Extract the [x, y] coordinate from the center of the cell holding the provided text.  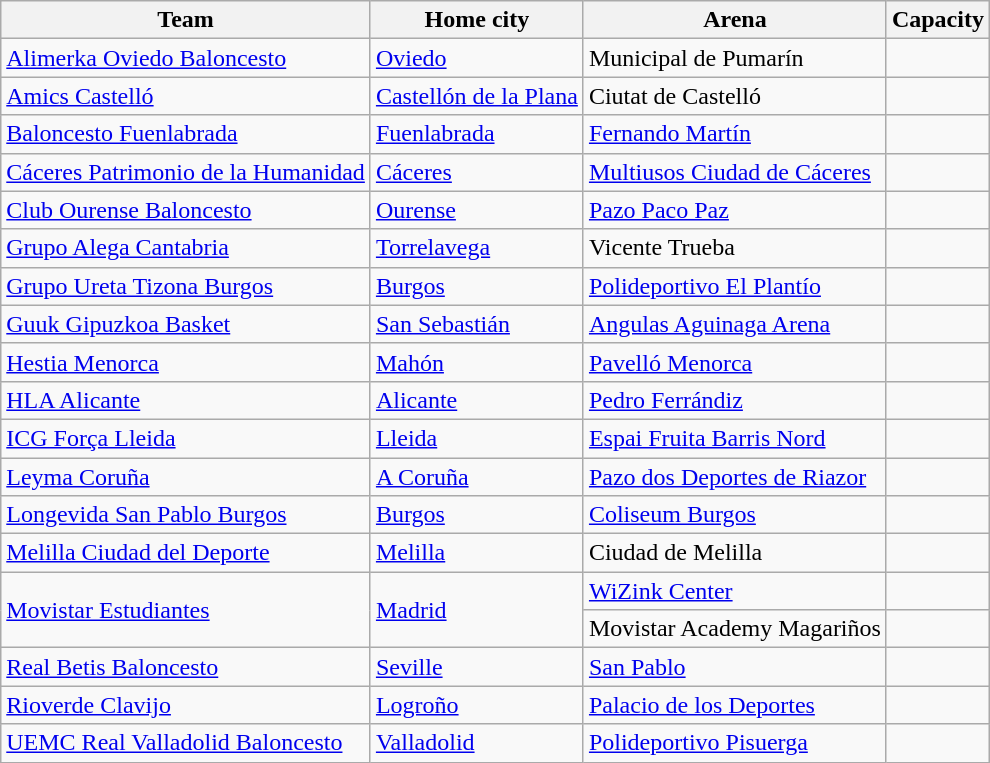
Rioverde Clavijo [186, 705]
Ciutat de Castelló [734, 96]
Logroño [476, 705]
Leyma Coruña [186, 477]
Municipal de Pumarín [734, 58]
Seville [476, 667]
Team [186, 20]
Guuk Gipuzkoa Basket [186, 324]
Home city [476, 20]
ICG Força Lleida [186, 438]
Movistar Estudiantes [186, 610]
Melilla [476, 553]
HLA Alicante [186, 400]
Cáceres [476, 172]
Ourense [476, 210]
Espai Fruita Barris Nord [734, 438]
Mahón [476, 362]
Amics Castelló [186, 96]
Baloncesto Fuenlabrada [186, 134]
Longevida San Pablo Burgos [186, 515]
San Sebastián [476, 324]
Melilla Ciudad del Deporte [186, 553]
Alicante [476, 400]
Grupo Ureta Tizona Burgos [186, 286]
Grupo Alega Cantabria [186, 248]
Ciudad de Melilla [734, 553]
Polideportivo El Plantío [734, 286]
Multiusos Ciudad de Cáceres [734, 172]
San Pablo [734, 667]
Castellón de la Plana [476, 96]
Polideportivo Pisuerga [734, 743]
Hestia Menorca [186, 362]
UEMC Real Valladolid Baloncesto [186, 743]
Pazo Paco Paz [734, 210]
Coliseum Burgos [734, 515]
Valladolid [476, 743]
Madrid [476, 610]
Club Ourense Baloncesto [186, 210]
Lleida [476, 438]
Cáceres Patrimonio de la Humanidad [186, 172]
Torrelavega [476, 248]
Real Betis Baloncesto [186, 667]
Movistar Academy Magariños [734, 629]
Oviedo [476, 58]
Arena [734, 20]
Fuenlabrada [476, 134]
Pavelló Menorca [734, 362]
Pazo dos Deportes de Riazor [734, 477]
Alimerka Oviedo Baloncesto [186, 58]
Capacity [938, 20]
Angulas Aguinaga Arena [734, 324]
WiZink Center [734, 591]
Pedro Ferrándiz [734, 400]
Fernando Martín [734, 134]
Vicente Trueba [734, 248]
Palacio de los Deportes [734, 705]
A Coruña [476, 477]
